Capture the cell that displays the provided text and extract its [X, Y] central coordinate. 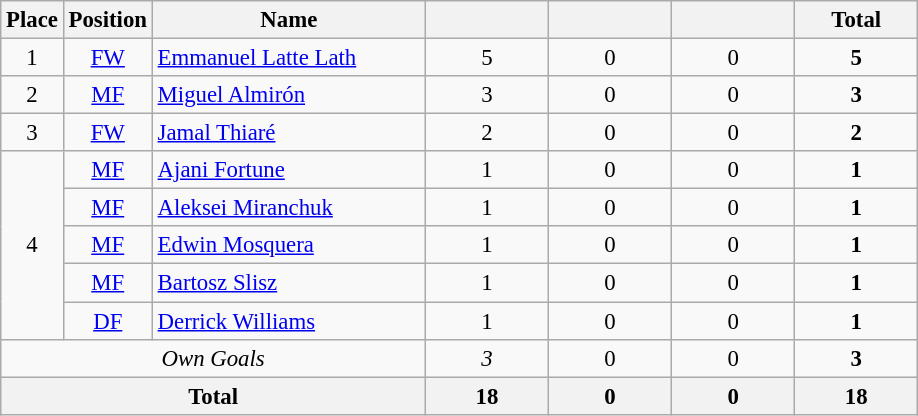
Own Goals [214, 358]
Derrick Williams [288, 321]
Ajani Fortune [288, 170]
Bartosz Slisz [288, 283]
Emmanuel Latte Lath [288, 58]
Miguel Almirón [288, 95]
Place [32, 20]
4 [32, 245]
DF [108, 321]
Name [288, 20]
Aleksei Miranchuk [288, 208]
Position [108, 20]
Edwin Mosquera [288, 245]
Jamal Thiaré [288, 133]
